Identify which cell holds the provided text, then report its (x, y) central coordinate. 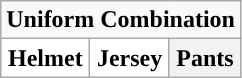
Jersey (130, 58)
Pants (204, 58)
Helmet (46, 58)
Uniform Combination (121, 20)
